Scan for the cell matching the given text and deliver its [x, y] coordinate at center. 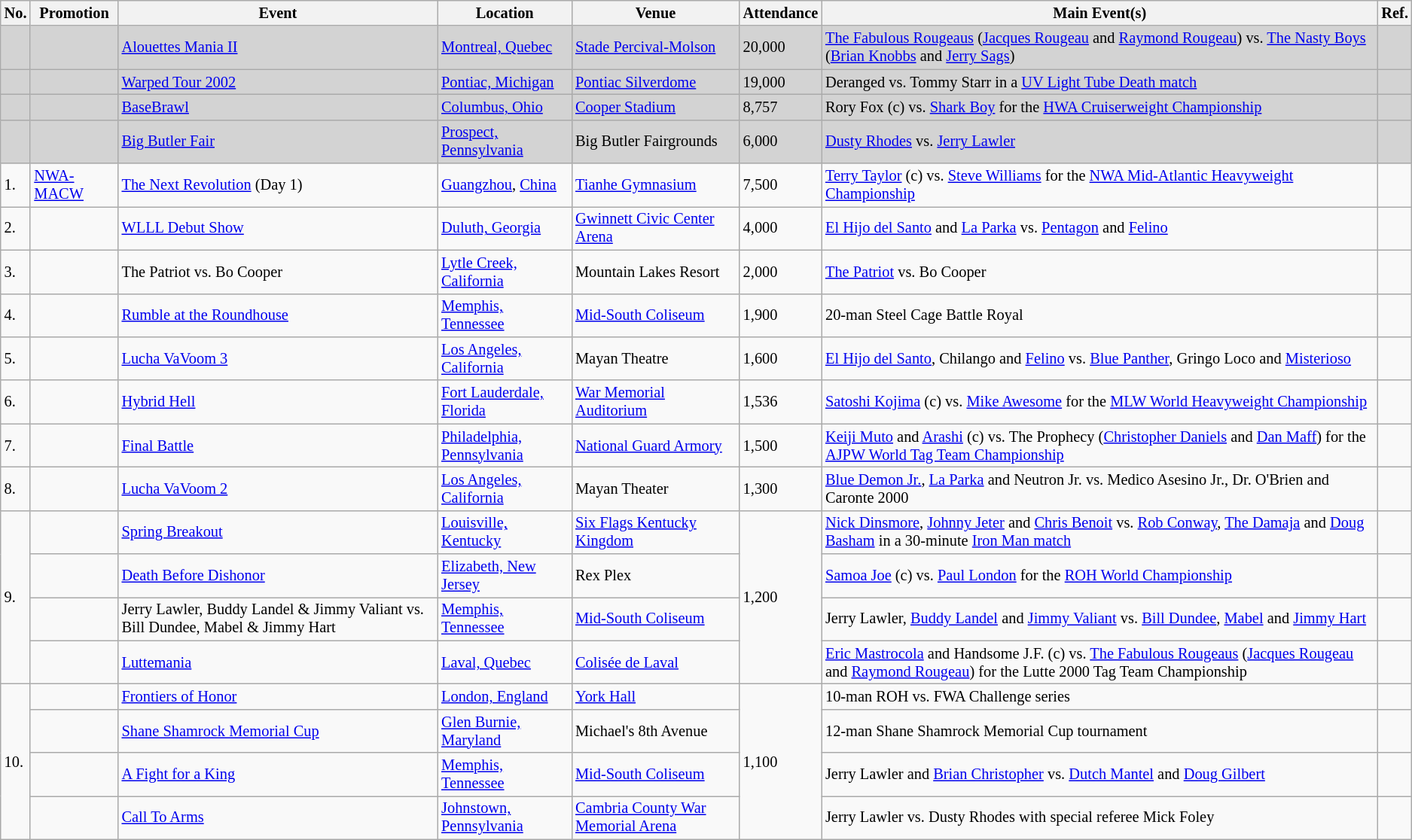
Philadelphia, Pennsylvania [505, 446]
1,900 [780, 315]
Laval, Quebec [505, 662]
Alouettes Mania II [279, 47]
1,600 [780, 358]
1,200 [780, 598]
20-man Steel Cage Battle Royal [1099, 315]
Cambria County War Memorial Arena [655, 817]
Nick Dinsmore, Johnny Jeter and Chris Benoit vs. Rob Conway, The Damaja and Doug Basham in a 30-minute Iron Man match [1099, 532]
1,500 [780, 446]
Big Butler Fair [279, 142]
War Memorial Auditorium [655, 402]
WLLL Debut Show [279, 228]
10. [16, 762]
Luttemania [279, 662]
The Fabulous Rougeaus (Jacques Rougeau and Raymond Rougeau) vs. The Nasty Boys (Brian Knobbs and Jerry Sags) [1099, 47]
4,000 [780, 228]
Jerry Lawler vs. Dusty Rhodes with special referee Mick Foley [1099, 817]
2. [16, 228]
Mayan Theatre [655, 358]
Attendance [780, 13]
Event [279, 13]
Jerry Lawler, Buddy Landel and Jimmy Valiant vs. Bill Dundee, Mabel and Jimmy Hart [1099, 619]
1,300 [780, 488]
9. [16, 598]
2,000 [780, 272]
Glen Burnie, Maryland [505, 731]
El Hijo del Santo and La Parka vs. Pentagon and Felino [1099, 228]
Hybrid Hell [279, 402]
12-man Shane Shamrock Memorial Cup tournament [1099, 731]
Warped Tour 2002 [279, 82]
York Hall [655, 696]
Promotion [74, 13]
Montreal, Quebec [505, 47]
Ref. [1395, 13]
Pontiac, Michigan [505, 82]
Prospect, Pennsylvania [505, 142]
Lytle Creek, California [505, 272]
Jerry Lawler and Brian Christopher vs. Dutch Mantel and Doug Gilbert [1099, 775]
Colisée de Laval [655, 662]
Gwinnett Civic Center Arena [655, 228]
Mountain Lakes Resort [655, 272]
8,757 [780, 107]
Johnstown, Pennsylvania [505, 817]
Rex Plex [655, 576]
NWA-MACW [74, 185]
Pontiac Silverdome [655, 82]
1,100 [780, 762]
Columbus, Ohio [505, 107]
Keiji Muto and Arashi (c) vs. The Prophecy (Christopher Daniels and Dan Maff) for the AJPW World Tag Team Championship [1099, 446]
19,000 [780, 82]
Terry Taylor (c) vs. Steve Williams for the NWA Mid-Atlantic Heavyweight Championship [1099, 185]
Frontiers of Honor [279, 696]
London, England [505, 696]
Mayan Theater [655, 488]
Tianhe Gymnasium [655, 185]
Venue [655, 13]
5. [16, 358]
20,000 [780, 47]
Final Battle [279, 446]
BaseBrawl [279, 107]
4. [16, 315]
Six Flags Kentucky Kingdom [655, 532]
Blue Demon Jr., La Parka and Neutron Jr. vs. Medico Asesino Jr., Dr. O'Brien and Caronte 2000 [1099, 488]
Samoa Joe (c) vs. Paul London for the ROH World Championship [1099, 576]
6. [16, 402]
Location [505, 13]
Michael's 8th Avenue [655, 731]
7,500 [780, 185]
Death Before Dishonor [279, 576]
Satoshi Kojima (c) vs. Mike Awesome for the MLW World Heavyweight Championship [1099, 402]
Deranged vs. Tommy Starr in a UV Light Tube Death match [1099, 82]
The Next Revolution (Day 1) [279, 185]
Jerry Lawler, Buddy Landel & Jimmy Valiant vs. Bill Dundee, Mabel & Jimmy Hart [279, 619]
8. [16, 488]
No. [16, 13]
A Fight for a King [279, 775]
7. [16, 446]
Elizabeth, New Jersey [505, 576]
10-man ROH vs. FWA Challenge series [1099, 696]
1. [16, 185]
National Guard Armory [655, 446]
Stade Percival-Molson [655, 47]
Shane Shamrock Memorial Cup [279, 731]
Fort Lauderdale, Florida [505, 402]
Call To Arms [279, 817]
Main Event(s) [1099, 13]
6,000 [780, 142]
Cooper Stadium [655, 107]
3. [16, 272]
Louisville, Kentucky [505, 532]
Rumble at the Roundhouse [279, 315]
El Hijo del Santo, Chilango and Felino vs. Blue Panther, Gringo Loco and Misterioso [1099, 358]
Lucha VaVoom 3 [279, 358]
Dusty Rhodes vs. Jerry Lawler [1099, 142]
Duluth, Georgia [505, 228]
Lucha VaVoom 2 [279, 488]
Rory Fox (c) vs. Shark Boy for the HWA Cruiserweight Championship [1099, 107]
Big Butler Fairgrounds [655, 142]
Guangzhou, China [505, 185]
1,536 [780, 402]
Eric Mastrocola and Handsome J.F. (c) vs. The Fabulous Rougeaus (Jacques Rougeau and Raymond Rougeau) for the Lutte 2000 Tag Team Championship [1099, 662]
Spring Breakout [279, 532]
